Return [X, Y] of the center of cell containing provided text 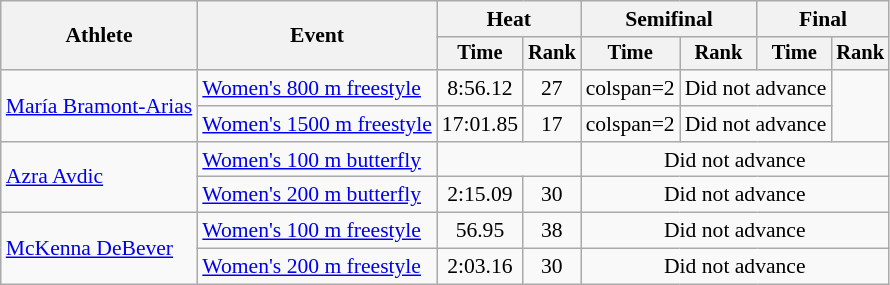
Semifinal [670, 19]
Women's 200 m freestyle [316, 267]
María Bramont-Arias [100, 106]
2:15.09 [480, 195]
Final [823, 19]
Heat [509, 19]
Azra Avdic [100, 178]
17:01.85 [480, 124]
Athlete [100, 36]
8:56.12 [480, 88]
Women's 800 m freestyle [316, 88]
56.95 [480, 231]
McKenna DeBever [100, 248]
Women's 1500 m freestyle [316, 124]
Event [316, 36]
17 [552, 124]
Women's 100 m butterfly [316, 160]
Women's 200 m butterfly [316, 195]
27 [552, 88]
2:03.16 [480, 267]
Women's 100 m freestyle [316, 231]
38 [552, 231]
